Locate the cell with the specified text and output its [x, y] center coordinate. 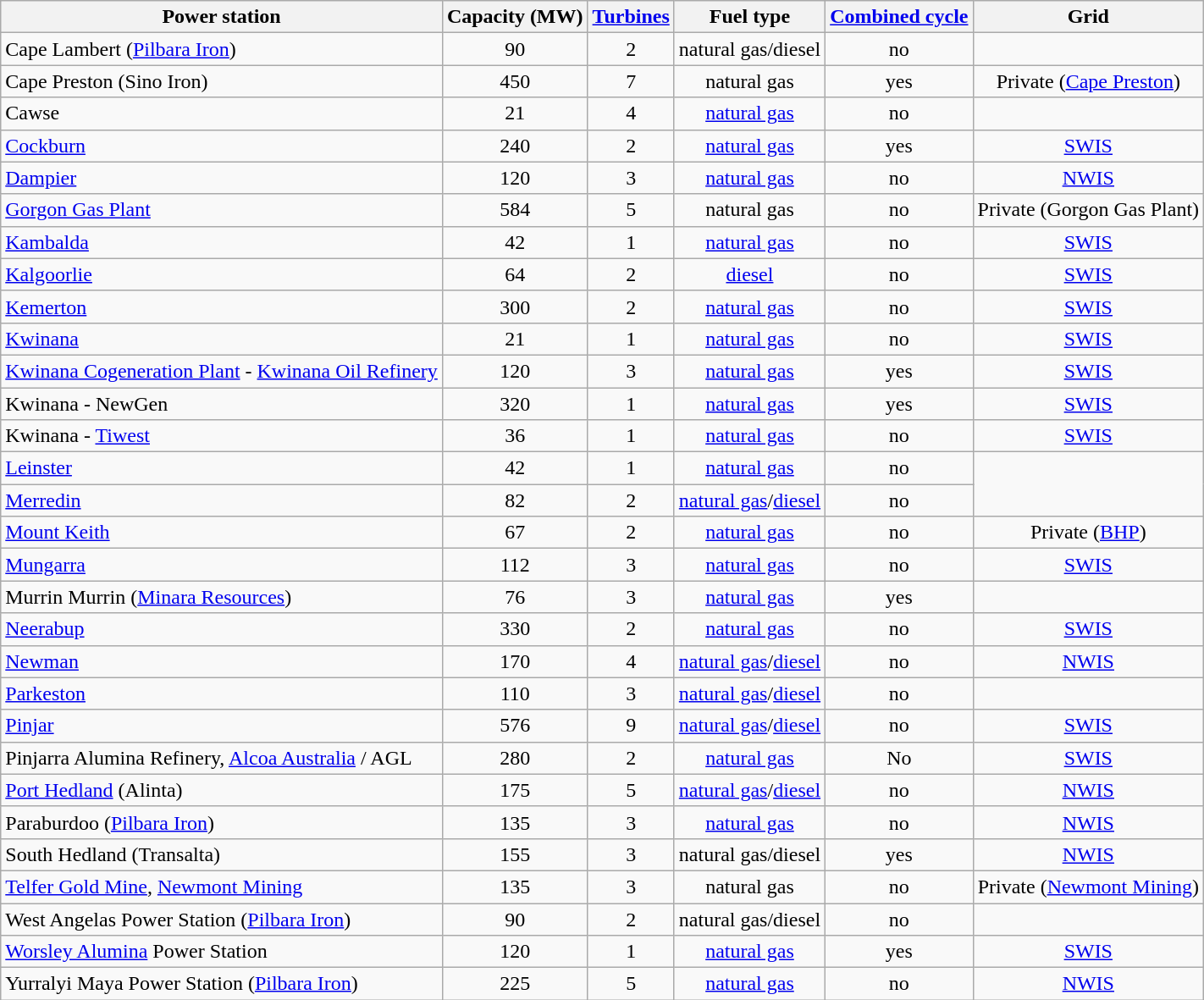
Kwinana [222, 339]
300 [515, 307]
82 [515, 500]
Worsley Alumina Power Station [222, 952]
110 [515, 693]
Private (BHP) [1089, 533]
Kwinana - Tiwest [222, 436]
Mungarra [222, 565]
Yurralyi Maya Power Station (Pilbara Iron) [222, 984]
170 [515, 661]
Kalgoorlie [222, 274]
320 [515, 404]
Cape Lambert (Pilbara Iron) [222, 49]
Pinjar [222, 726]
64 [515, 274]
280 [515, 758]
Parkeston [222, 693]
Kambalda [222, 242]
Power station [222, 17]
Cockburn [222, 146]
diesel [749, 274]
Leinster [222, 468]
Gorgon Gas Plant [222, 210]
67 [515, 533]
Dampier [222, 178]
No [899, 758]
Private (Gorgon Gas Plant) [1089, 210]
Merredin [222, 500]
584 [515, 210]
Mount Keith [222, 533]
Grid [1089, 17]
Private (Cape Preston) [1089, 81]
Fuel type [749, 17]
Newman [222, 661]
Turbines [631, 17]
Murrin Murrin (Minara Resources) [222, 597]
225 [515, 984]
330 [515, 629]
Kwinana - NewGen [222, 404]
9 [631, 726]
Pinjarra Alumina Refinery, Alcoa Australia / AGL [222, 758]
Telfer Gold Mine, Newmont Mining [222, 887]
112 [515, 565]
36 [515, 436]
South Hedland (Transalta) [222, 854]
Kemerton [222, 307]
155 [515, 854]
450 [515, 81]
76 [515, 597]
175 [515, 790]
576 [515, 726]
Paraburdoo (Pilbara Iron) [222, 822]
West Angelas Power Station (Pilbara Iron) [222, 919]
Neerabup [222, 629]
Private (Newmont Mining) [1089, 887]
Kwinana Cogeneration Plant - Kwinana Oil Refinery [222, 371]
240 [515, 146]
7 [631, 81]
Port Hedland (Alinta) [222, 790]
Cawse [222, 113]
Capacity (MW) [515, 17]
Combined cycle [899, 17]
Cape Preston (Sino Iron) [222, 81]
